Output the [x, y] coordinate of the center of the cell containing the given text.  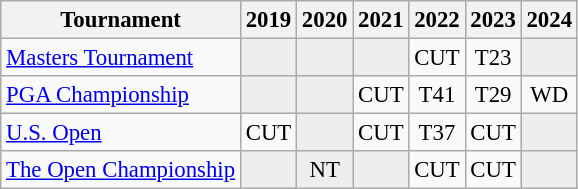
T41 [437, 95]
T37 [437, 133]
T23 [493, 58]
Masters Tournament [121, 58]
WD [549, 95]
2024 [549, 20]
Tournament [121, 20]
2021 [381, 20]
U.S. Open [121, 133]
NT [325, 170]
PGA Championship [121, 95]
2020 [325, 20]
The Open Championship [121, 170]
2022 [437, 20]
2019 [268, 20]
T29 [493, 95]
2023 [493, 20]
